Return (x, y) of the center of cell containing provided text 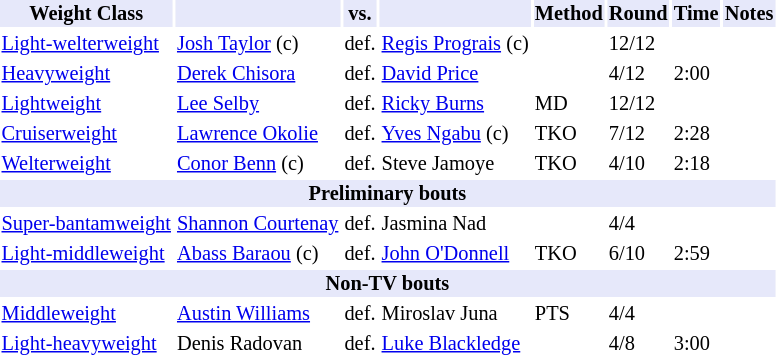
Non-TV bouts (388, 284)
Miroslav Juna (455, 314)
Welterweight (86, 164)
Abass Baraou (c) (257, 254)
Cruiserweight (86, 134)
4/12 (638, 74)
John O'Donnell (455, 254)
2:28 (696, 134)
Heavyweight (86, 74)
Yves Ngabu (c) (455, 134)
David Price (455, 74)
Ricky Burns (455, 104)
Lawrence Okolie (257, 134)
Light-welterweight (86, 44)
Conor Benn (c) (257, 164)
Austin Williams (257, 314)
Steve Jamoye (455, 164)
Super-bantamweight (86, 224)
2:18 (696, 164)
Lee Selby (257, 104)
4/10 (638, 164)
MD (568, 104)
Preliminary bouts (388, 194)
Josh Taylor (c) (257, 44)
Light-middleweight (86, 254)
Round (638, 14)
2:59 (696, 254)
Derek Chisora (257, 74)
PTS (568, 314)
Shannon Courtenay (257, 224)
Method (568, 14)
Middleweight (86, 314)
Notes (749, 14)
Regis Prograis (c) (455, 44)
Lightweight (86, 104)
vs. (360, 14)
6/10 (638, 254)
Weight Class (86, 14)
Time (696, 14)
7/12 (638, 134)
2:00 (696, 74)
Jasmina Nad (455, 224)
